Return (X, Y) of the center of cell containing provided text 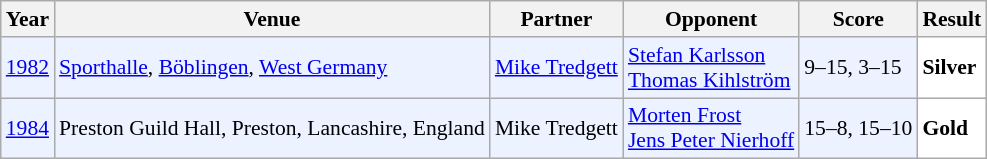
Gold (952, 128)
1984 (28, 128)
Silver (952, 68)
Morten Frost Jens Peter Nierhoff (711, 128)
Year (28, 19)
Stefan Karlsson Thomas Kihlström (711, 68)
Result (952, 19)
Score (858, 19)
15–8, 15–10 (858, 128)
9–15, 3–15 (858, 68)
Opponent (711, 19)
Venue (272, 19)
1982 (28, 68)
Preston Guild Hall, Preston, Lancashire, England (272, 128)
Sporthalle, Böblingen, West Germany (272, 68)
Partner (556, 19)
